Scan for the cell matching the given text and deliver its [x, y] coordinate at center. 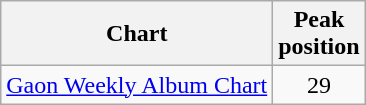
Gaon Weekly Album Chart [137, 85]
29 [319, 85]
Peak position [319, 34]
Chart [137, 34]
